For the text-containing cell, return its midpoint in [X, Y] coordinate format. 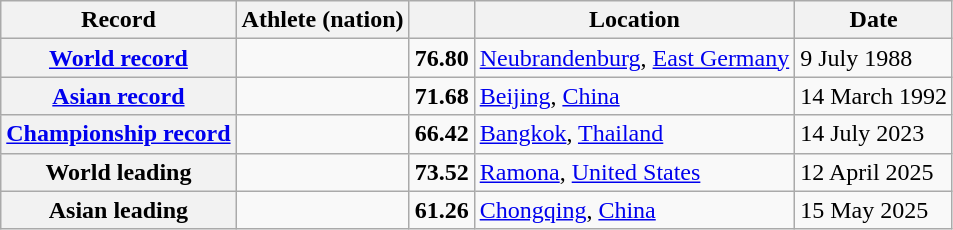
71.68 [442, 96]
Asian leading [118, 210]
Location [634, 20]
76.80 [442, 58]
Chongqing, China [634, 210]
Record [118, 20]
Asian record [118, 96]
Championship record [118, 134]
Beijing, China [634, 96]
14 March 1992 [874, 96]
73.52 [442, 172]
66.42 [442, 134]
61.26 [442, 210]
15 May 2025 [874, 210]
Neubrandenburg, East Germany [634, 58]
Date [874, 20]
Athlete (nation) [322, 20]
9 July 1988 [874, 58]
World leading [118, 172]
Bangkok, Thailand [634, 134]
Ramona, United States [634, 172]
12 April 2025 [874, 172]
World record [118, 58]
14 July 2023 [874, 134]
